Pinpoint the cell where the given text exists, returning its [x, y] midpoint coordinate. 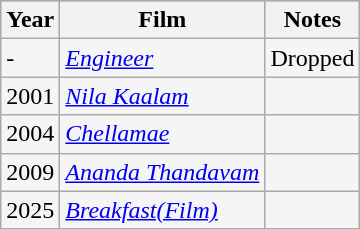
2009 [30, 172]
Chellamae [162, 134]
Film [162, 20]
Ananda Thandavam [162, 172]
2025 [30, 210]
2004 [30, 134]
Breakfast(Film) [162, 210]
Notes [312, 20]
2001 [30, 96]
- [30, 58]
Engineer [162, 58]
Nila Kaalam [162, 96]
Dropped [312, 58]
Year [30, 20]
